Provide the (X, Y) coordinate of the cell's center where the given text is located.  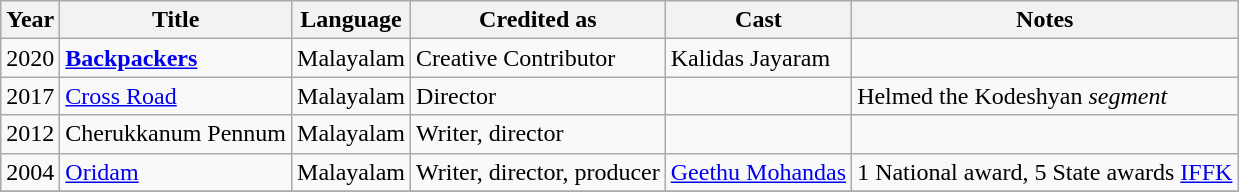
2020 (30, 58)
Geethu Mohandas (758, 172)
2004 (30, 172)
Creative Contributor (538, 58)
Backpackers (176, 58)
Kalidas Jayaram (758, 58)
2017 (30, 96)
Cast (758, 20)
Language (352, 20)
Cherukkanum Pennum (176, 134)
Writer, director, producer (538, 172)
1 National award, 5 State awards IFFK (1045, 172)
Credited as (538, 20)
Director (538, 96)
Writer, director (538, 134)
Notes (1045, 20)
Cross Road (176, 96)
Helmed the Kodeshyan segment (1045, 96)
Oridam (176, 172)
2012 (30, 134)
Year (30, 20)
Title (176, 20)
